Capture the cell that displays the provided text and extract its (X, Y) central coordinate. 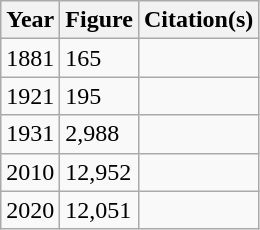
Year (30, 20)
165 (100, 58)
12,952 (100, 172)
1921 (30, 96)
2,988 (100, 134)
2010 (30, 172)
1881 (30, 58)
Citation(s) (198, 20)
Figure (100, 20)
1931 (30, 134)
195 (100, 96)
12,051 (100, 210)
2020 (30, 210)
